From the cell containing the given text, extract its center point as [x, y] coordinate. 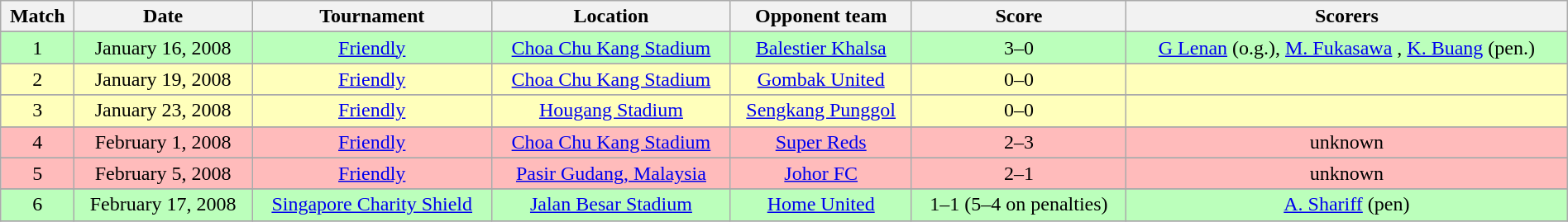
Sengkang Punggol [820, 111]
1 [38, 48]
Balestier Khalsa [820, 48]
Jalan Besar Stadium [611, 205]
Hougang Stadium [611, 111]
Opponent team [820, 17]
January 23, 2008 [164, 111]
2–3 [1019, 142]
February 17, 2008 [164, 205]
G Lenan (o.g.), M. Fukasawa , K. Buang (pen.) [1346, 48]
Johor FC [820, 173]
3 [38, 111]
Home United [820, 205]
Match [38, 17]
6 [38, 205]
A. Shariff (pen) [1346, 205]
Singapore Charity Shield [372, 205]
Super Reds [820, 142]
January 16, 2008 [164, 48]
2–1 [1019, 173]
1–1 (5–4 on penalties) [1019, 205]
3–0 [1019, 48]
February 5, 2008 [164, 173]
Tournament [372, 17]
February 1, 2008 [164, 142]
Pasir Gudang, Malaysia [611, 173]
2 [38, 79]
5 [38, 173]
Gombak United [820, 79]
Date [164, 17]
Score [1019, 17]
Scorers [1346, 17]
4 [38, 142]
January 19, 2008 [164, 79]
Location [611, 17]
